Determine the (X, Y) coordinate at the center of the cell enclosing the given text.  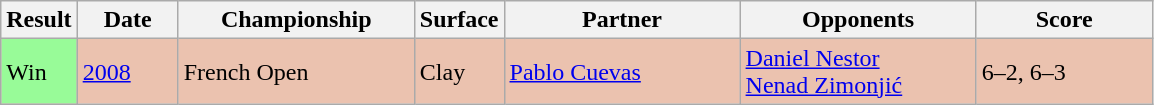
Surface (459, 20)
6–2, 6–3 (1064, 72)
2008 (128, 72)
Result (39, 20)
Pablo Cuevas (622, 72)
Daniel Nestor Nenad Zimonjić (858, 72)
Partner (622, 20)
Win (39, 72)
Clay (459, 72)
Opponents (858, 20)
French Open (296, 72)
Championship (296, 20)
Date (128, 20)
Score (1064, 20)
